Capture the cell that displays the provided text and extract its [X, Y] central coordinate. 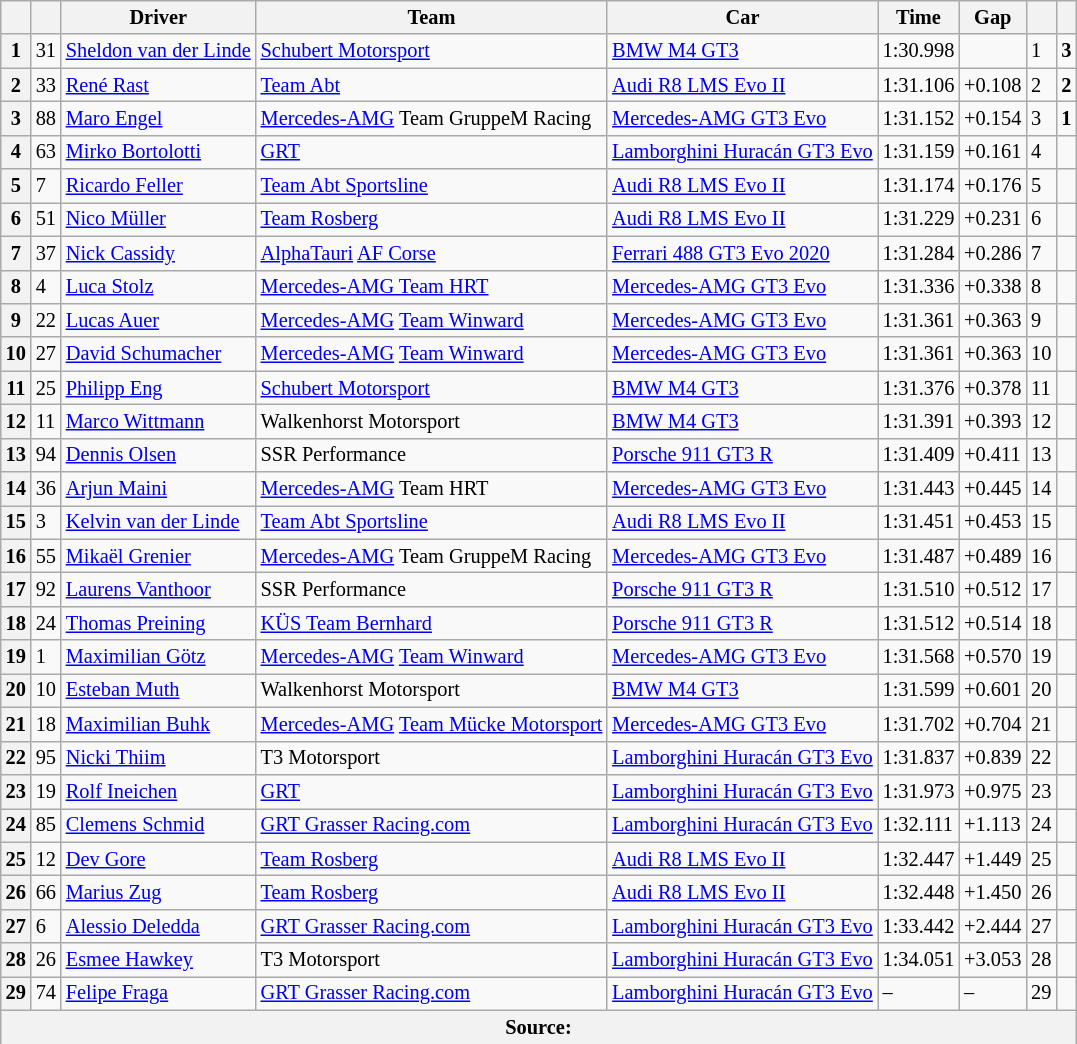
Maximilian Buhk [158, 724]
+0.570 [992, 657]
1:31.159 [919, 152]
Dev Gore [158, 859]
+0.154 [992, 118]
95 [46, 758]
+1.113 [992, 825]
Rolf Ineichen [158, 791]
1:31.837 [919, 758]
Philipp Eng [158, 388]
+0.601 [992, 690]
1:34.051 [919, 960]
Marco Wittmann [158, 421]
66 [46, 892]
85 [46, 825]
Gap [992, 17]
+0.108 [992, 85]
+0.453 [992, 522]
+0.512 [992, 589]
1:31.599 [919, 690]
+3.053 [992, 960]
+0.975 [992, 791]
74 [46, 993]
Arjun Maini [158, 489]
Maximilian Götz [158, 657]
+0.514 [992, 623]
36 [46, 489]
+1.449 [992, 859]
Driver [158, 17]
+0.704 [992, 724]
Clemens Schmid [158, 825]
Nico Müller [158, 219]
Ferrari 488 GT3 Evo 2020 [742, 253]
Team [432, 17]
Time [919, 17]
1:31.376 [919, 388]
Esmee Hawkey [158, 960]
1:31.409 [919, 455]
Marius Zug [158, 892]
René Rast [158, 85]
1:31.973 [919, 791]
31 [46, 51]
+0.161 [992, 152]
Nick Cassidy [158, 253]
Mikaël Grenier [158, 556]
Ricardo Feller [158, 186]
1:31.512 [919, 623]
1:31.568 [919, 657]
1:32.111 [919, 825]
+0.489 [992, 556]
1:31.106 [919, 85]
Thomas Preining [158, 623]
Felipe Fraga [158, 993]
Lucas Auer [158, 320]
+2.444 [992, 926]
Esteban Muth [158, 690]
1:32.448 [919, 892]
1:31.487 [919, 556]
+1.450 [992, 892]
94 [46, 455]
+0.176 [992, 186]
+0.286 [992, 253]
Nicki Thiim [158, 758]
+0.378 [992, 388]
37 [46, 253]
1:31.451 [919, 522]
1:33.442 [919, 926]
+0.393 [992, 421]
Alessio Deledda [158, 926]
51 [46, 219]
1:31.510 [919, 589]
1:31.152 [919, 118]
+0.839 [992, 758]
1:31.336 [919, 287]
1:31.284 [919, 253]
Laurens Vanthoor [158, 589]
Luca Stolz [158, 287]
1:30.998 [919, 51]
Dennis Olsen [158, 455]
AlphaTauri AF Corse [432, 253]
+0.411 [992, 455]
Kelvin van der Linde [158, 522]
92 [46, 589]
1:31.174 [919, 186]
+0.445 [992, 489]
1:32.447 [919, 859]
Maro Engel [158, 118]
+0.231 [992, 219]
1:31.702 [919, 724]
Mirko Bortolotti [158, 152]
Source: [538, 1027]
88 [46, 118]
55 [46, 556]
Team Abt [432, 85]
1:31.443 [919, 489]
+0.338 [992, 287]
Car [742, 17]
David Schumacher [158, 354]
33 [46, 85]
KÜS Team Bernhard [432, 623]
1:31.229 [919, 219]
Sheldon van der Linde [158, 51]
Mercedes-AMG Team Mücke Motorsport [432, 724]
63 [46, 152]
1:31.391 [919, 421]
